Search for the cell housing the specified text and yield its [x, y] center coordinate. 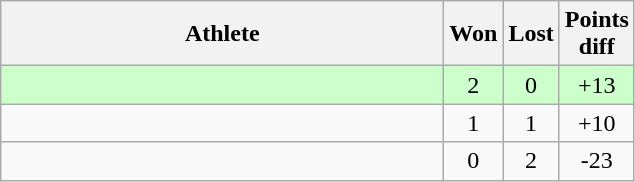
-23 [596, 161]
Lost [531, 34]
+10 [596, 123]
Pointsdiff [596, 34]
+13 [596, 85]
Won [474, 34]
Athlete [222, 34]
